Provide the (X, Y) coordinate of the cell's center where the given text is located.  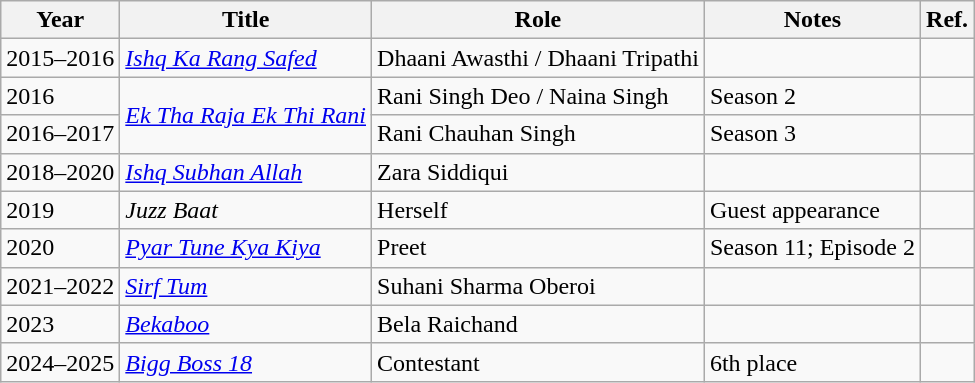
Season 11; Episode 2 (812, 248)
2021–2022 (60, 286)
Dhaani Awasthi / Dhaani Tripathi (538, 58)
2023 (60, 324)
Ref. (948, 20)
Season 3 (812, 134)
2019 (60, 210)
Bigg Boss 18 (246, 362)
Contestant (538, 362)
Bela Raichand (538, 324)
Ishq Ka Rang Safed (246, 58)
Sirf Tum (246, 286)
2024–2025 (60, 362)
2016–2017 (60, 134)
2018–2020 (60, 172)
Zara Siddiqui (538, 172)
2020 (60, 248)
Bekaboo (246, 324)
Guest appearance (812, 210)
Title (246, 20)
Ishq Subhan Allah (246, 172)
Role (538, 20)
Herself (538, 210)
Preet (538, 248)
Ek Tha Raja Ek Thi Rani (246, 115)
Suhani Sharma Oberoi (538, 286)
Rani Singh Deo / Naina Singh (538, 96)
Rani Chauhan Singh (538, 134)
2016 (60, 96)
Year (60, 20)
Notes (812, 20)
6th place (812, 362)
Juzz Baat (246, 210)
2015–2016 (60, 58)
Pyar Tune Kya Kiya (246, 248)
Season 2 (812, 96)
